Find where the given text appears and provide that cell's center as [x, y] coordinate. 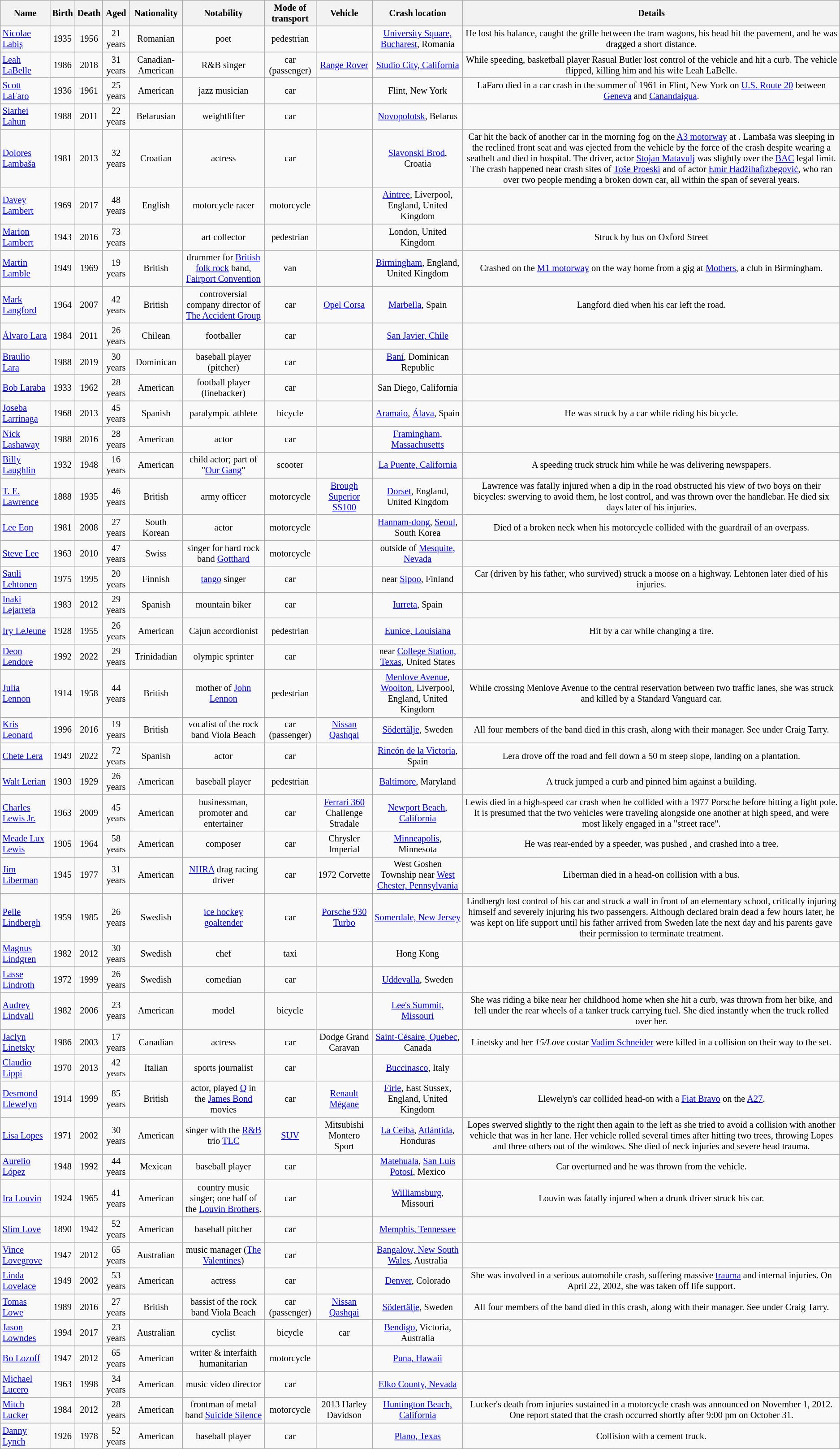
Framingham, Massachusetts [418, 440]
footballer [224, 336]
paralympic athlete [224, 414]
Mitsubishi Montero Sport [344, 1136]
2008 [89, 527]
Charles Lewis Jr. [25, 813]
SUV [290, 1136]
vocalist of the rock band Viola Beach [224, 730]
businessman, promoter and entertainer [224, 813]
Audrey Lindvall [25, 1011]
Linetsky and her 15/Love costar Vadim Schneider were killed in a collision on their way to the set. [651, 1042]
1961 [89, 91]
Baltimore, Maryland [418, 781]
Crashed on the M1 motorway on the way home from a gig at Mothers, a club in Birmingham. [651, 268]
Saint-Césaire, Quebec, Canada [418, 1042]
73 years [116, 237]
Álvaro Lara [25, 336]
Swiss [156, 553]
1995 [89, 579]
Tomas Lowe [25, 1307]
1968 [63, 414]
NHRA drag racing driver [224, 875]
army officer [224, 496]
She was involved in a serious automobile crash, suffering massive trauma and internal injuries. On April 22, 2002, she was taken off life support. [651, 1281]
Llewelyn's car collided head-on with a Fiat Bravo on the A27. [651, 1099]
baseball pitcher [224, 1229]
2010 [89, 553]
Danny Lynch [25, 1436]
58 years [116, 844]
Canadian [156, 1042]
Puna, Hawaii [418, 1358]
1928 [63, 631]
Baní, Dominican Republic [418, 362]
Langford died when his car left the road. [651, 305]
music manager (The Valentines) [224, 1255]
Dorset, England, United Kingdom [418, 496]
Newport Beach, California [418, 813]
Car overturned and he was thrown from the vehicle. [651, 1167]
olympic sprinter [224, 657]
2003 [89, 1042]
1965 [89, 1198]
Joseba Larrinaga [25, 414]
Linda Lovelace [25, 1281]
Renault Mégane [344, 1099]
Martin Lamble [25, 268]
Aurelio López [25, 1167]
He was struck by a car while riding his bicycle. [651, 414]
1983 [63, 605]
Lisa Lopes [25, 1136]
Chete Lera [25, 756]
Slim Love [25, 1229]
1955 [89, 631]
1958 [89, 693]
1978 [89, 1436]
Chilean [156, 336]
1929 [89, 781]
Romanian [156, 39]
1985 [89, 917]
London, United Kingdom [418, 237]
drummer for British folk rock band, Fairport Convention [224, 268]
Desmond Llewelyn [25, 1099]
taxi [290, 954]
Jim Liberman [25, 875]
Uddevalla, Sweden [418, 979]
41 years [116, 1198]
van [290, 268]
Range Rover [344, 65]
mountain biker [224, 605]
singer for hard rock band Gotthard [224, 553]
Novopolotsk, Belarus [418, 116]
Aramaio, Álava, Spain [418, 414]
Dodge Grand Caravan [344, 1042]
T. E. Lawrence [25, 496]
47 years [116, 553]
Name [25, 13]
Siarhei Lahun [25, 116]
bassist of the rock band Viola Beach [224, 1307]
Birth [63, 13]
chef [224, 954]
Nationality [156, 13]
Flint, New York [418, 91]
Menlove Avenue, Woolton, Liverpool, England, United Kingdom [418, 693]
Minneapolis, Minnesota [418, 844]
near Sipoo, Finland [418, 579]
While crossing Menlove Avenue to the central reservation between two traffic lanes, she was struck and killed by a Standard Vanguard car. [651, 693]
motorcycle racer [224, 206]
Brough Superior SS100 [344, 496]
baseball player (pitcher) [224, 362]
Kris Leonard [25, 730]
32 years [116, 159]
16 years [116, 465]
cyclist [224, 1333]
Marion Lambert [25, 237]
1888 [63, 496]
Leah LaBelle [25, 65]
1903 [63, 781]
1962 [89, 388]
Vehicle [344, 13]
48 years [116, 206]
Bob Laraba [25, 388]
Finnish [156, 579]
25 years [116, 91]
Death [89, 13]
21 years [116, 39]
Aintree, Liverpool, England, United Kingdom [418, 206]
53 years [116, 1281]
20 years [116, 579]
San Diego, California [418, 388]
controversial company director of The Accident Group [224, 305]
poet [224, 39]
football player (linebacker) [224, 388]
1994 [63, 1333]
country music singer; one half of the Louvin Brothers. [224, 1198]
Lee Eon [25, 527]
Louvin was fatally injured when a drunk driver struck his car. [651, 1198]
comedian [224, 979]
22 years [116, 116]
1926 [63, 1436]
Bangalow, New South Wales, Australia [418, 1255]
Dolores Lambaša [25, 159]
Julia Lennon [25, 693]
Bo Lozoff [25, 1358]
La Ceiba, Atlántida, Honduras [418, 1136]
A truck jumped a curb and pinned him against a building. [651, 781]
La Puente, California [418, 465]
Croatian [156, 159]
1924 [63, 1198]
tango singer [224, 579]
Belarusian [156, 116]
Porsche 930 Turbo [344, 917]
1972 [63, 979]
jazz musician [224, 91]
Mitch Lucker [25, 1410]
1975 [63, 579]
Struck by bus on Oxford Street [651, 237]
University Square, Bucharest, Romania [418, 39]
Braulio Lara [25, 362]
85 years [116, 1099]
Liberman died in a head-on collision with a bus. [651, 875]
Notability [224, 13]
Collision with a cement truck. [651, 1436]
1977 [89, 875]
model [224, 1011]
frontman of metal band Suicide Silence [224, 1410]
Elko County, Nevada [418, 1384]
mother of John Lennon [224, 693]
1971 [63, 1136]
Deon Lendore [25, 657]
Matehuala, San Luis Potosí, Mexico [418, 1167]
Trinidadian [156, 657]
1943 [63, 237]
Buccinasco, Italy [418, 1068]
writer & interfaith humanitarian [224, 1358]
sports journalist [224, 1068]
English [156, 206]
Huntington Beach, California [418, 1410]
Vince Lovegrove [25, 1255]
1998 [89, 1384]
Michael Lucero [25, 1384]
2013 Harley Davidson [344, 1410]
2019 [89, 362]
Magnus Lindgren [25, 954]
1890 [63, 1229]
Iurreta, Spain [418, 605]
Mode of transport [290, 13]
Jason Lowndes [25, 1333]
actor, played Q in the James Bond movies [224, 1099]
art collector [224, 237]
Lasse Lindroth [25, 979]
1905 [63, 844]
Details [651, 13]
singer with the R&B trio TLC [224, 1136]
2009 [89, 813]
Scott LaFaro [25, 91]
2007 [89, 305]
Ira Louvin [25, 1198]
weightlifter [224, 116]
Lee's Summit, Missouri [418, 1011]
Lera drove off the road and fell down a 50 m steep slope, landing on a plantation. [651, 756]
Crash location [418, 13]
Eunice, Louisiana [418, 631]
Nick Lashaway [25, 440]
West Goshen Township near West Chester, Pennsylvania [418, 875]
Memphis, Tennessee [418, 1229]
Car (driven by his father, who survived) struck a moose on a highway. Lehtonen later died of his injuries. [651, 579]
46 years [116, 496]
Steve Lee [25, 553]
Slavonski Brod, Croatia [418, 159]
Iry LeJeune [25, 631]
Inaki Lejarreta [25, 605]
ice hockey goaltender [224, 917]
Jaclyn Linetsky [25, 1042]
Nicolae Labiș [25, 39]
2006 [89, 1011]
Meade Lux Lewis [25, 844]
1945 [63, 875]
Denver, Colorado [418, 1281]
Claudio Lippi [25, 1068]
Plano, Texas [418, 1436]
Cajun accordionist [224, 631]
Aged [116, 13]
1996 [63, 730]
Somerdale, New Jersey [418, 917]
Marbella, Spain [418, 305]
composer [224, 844]
1956 [89, 39]
Opel Corsa [344, 305]
Dominican [156, 362]
Studio City, California [418, 65]
Bendigo, Victoria, Australia [418, 1333]
He was rear-ended by a speeder, was pushed , and crashed into a tree. [651, 844]
Pelle Lindbergh [25, 917]
Birmingham, England, United Kingdom [418, 268]
child actor; part of "Our Gang" [224, 465]
Walt Lerian [25, 781]
1970 [63, 1068]
A speeding truck struck him while he was delivering newspapers. [651, 465]
near College Station, Texas, United States [418, 657]
R&B singer [224, 65]
1959 [63, 917]
1942 [89, 1229]
Mexican [156, 1167]
Rincón de la Victoria, Spain [418, 756]
1932 [63, 465]
Died of a broken neck when his motorcycle collided with the guardrail of an overpass. [651, 527]
Williamsburg, Missouri [418, 1198]
Billy Laughlin [25, 465]
1972 Corvette [344, 875]
1933 [63, 388]
He lost his balance, caught the grille between the tram wagons, his head hit the pavement, and he was dragged a short distance. [651, 39]
Italian [156, 1068]
outside of Mesquite, Nevada [418, 553]
17 years [116, 1042]
72 years [116, 756]
music video director [224, 1384]
Firle, East Sussex, England, United Kingdom [418, 1099]
Hit by a car while changing a tire. [651, 631]
Canadian-American [156, 65]
1936 [63, 91]
Mark Langford [25, 305]
LaFaro died in a car crash in the summer of 1961 in Flint, New York on U.S. Route 20 between Geneva and Canandaigua. [651, 91]
Davey Lambert [25, 206]
San Javier, Chile [418, 336]
Hong Kong [418, 954]
Chrysler Imperial [344, 844]
Hannam-dong, Seoul, South Korea [418, 527]
scooter [290, 465]
34 years [116, 1384]
2018 [89, 65]
1989 [63, 1307]
South Korean [156, 527]
Ferrari 360 Challenge Stradale [344, 813]
Sauli Lehtonen [25, 579]
